For the text-containing cell, return its midpoint in [x, y] coordinate format. 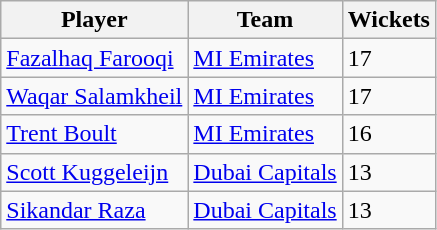
Fazalhaq Farooqi [94, 58]
Wickets [388, 20]
Waqar Salamkheil [94, 96]
Player [94, 20]
Trent Boult [94, 134]
Scott Kuggeleijn [94, 172]
16 [388, 134]
Sikandar Raza [94, 210]
Team [265, 20]
